Scan for the cell matching the given text and deliver its (X, Y) coordinate at center. 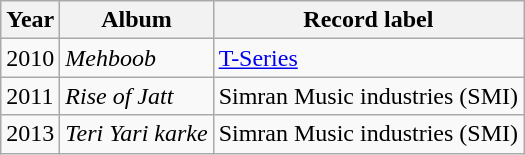
2013 (30, 134)
Record label (368, 20)
2011 (30, 96)
Album (136, 20)
Year (30, 20)
Rise of Jatt (136, 96)
2010 (30, 58)
Mehboob (136, 58)
T-Series (368, 58)
Teri Yari karke (136, 134)
